Find where the given text appears and provide that cell's center as (X, Y) coordinate. 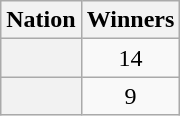
14 (130, 58)
Winners (130, 20)
9 (130, 96)
Nation (41, 20)
